Output the [X, Y] coordinate of the center of the cell containing the given text.  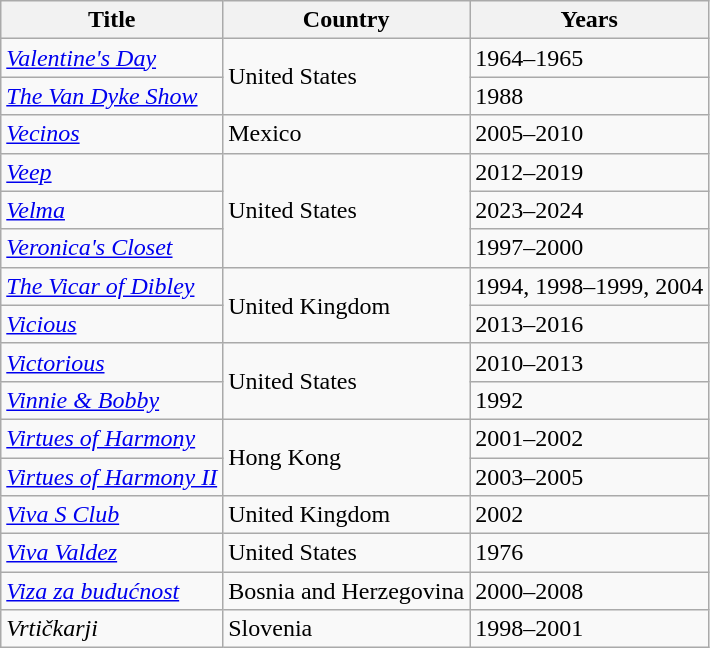
2013–2016 [590, 324]
The Van Dyke Show [112, 96]
Viva Valdez [112, 553]
Vrtičkarji [112, 629]
Vicious [112, 324]
2012–2019 [590, 172]
1998–2001 [590, 629]
Mexico [346, 134]
Years [590, 20]
Virtues of Harmony [112, 438]
Veronica's Closet [112, 248]
The Vicar of Dibley [112, 286]
Vecinos [112, 134]
Velma [112, 210]
2010–2013 [590, 362]
Country [346, 20]
Victorious [112, 362]
Veep [112, 172]
Virtues of Harmony II [112, 477]
Bosnia and Herzegovina [346, 591]
1997–2000 [590, 248]
2001–2002 [590, 438]
Slovenia [346, 629]
1992 [590, 400]
2000–2008 [590, 591]
2003–2005 [590, 477]
Viva S Club [112, 515]
Title [112, 20]
Valentine's Day [112, 58]
1976 [590, 553]
1994, 1998–1999, 2004 [590, 286]
Hong Kong [346, 457]
2023–2024 [590, 210]
Vinnie & Bobby [112, 400]
Viza za budućnost [112, 591]
2002 [590, 515]
1964–1965 [590, 58]
1988 [590, 96]
2005–2010 [590, 134]
